Return the (x, y) coordinate for the center point of the cell that contains the specified text.  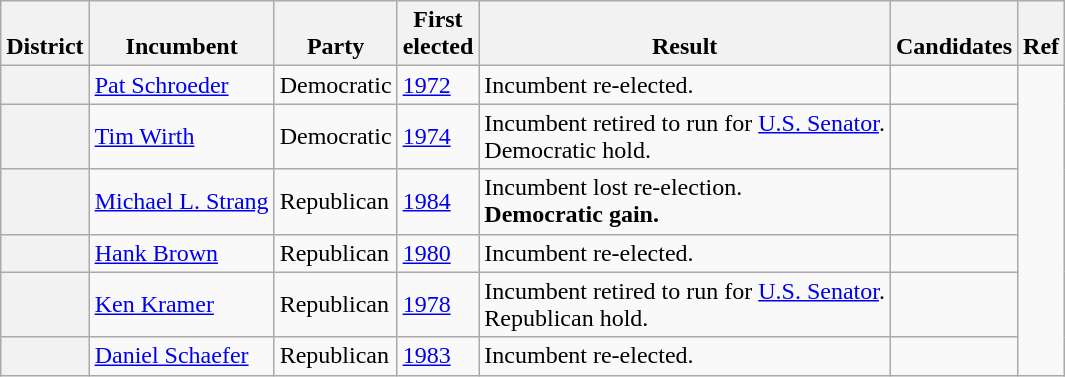
1984 (438, 202)
Hank Brown (182, 253)
1972 (438, 85)
Ken Kramer (182, 304)
1980 (438, 253)
Daniel Schaefer (182, 356)
1974 (438, 136)
Michael L. Strang (182, 202)
Tim Wirth (182, 136)
Firstelected (438, 34)
Pat Schroeder (182, 85)
Ref (1042, 34)
Incumbent (182, 34)
1983 (438, 356)
Incumbent retired to run for U.S. Senator.Democratic hold. (685, 136)
Incumbent retired to run for U.S. Senator.Republican hold. (685, 304)
Result (685, 34)
District (45, 34)
Party (336, 34)
Candidates (954, 34)
Incumbent lost re-election.Democratic gain. (685, 202)
1978 (438, 304)
